Output the (X, Y) coordinate of the center of the cell containing the given text.  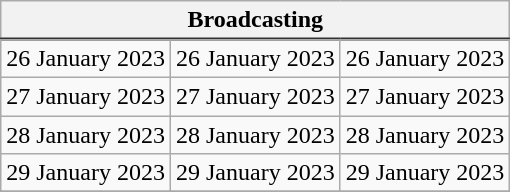
Broadcasting (256, 20)
